Scan for the cell matching the given text and deliver its (x, y) coordinate at center. 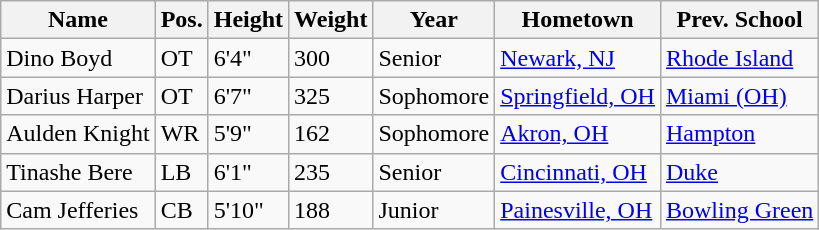
Height (248, 20)
Hometown (578, 20)
Cam Jefferies (78, 210)
Prev. School (739, 20)
Springfield, OH (578, 96)
6'7" (248, 96)
6'1" (248, 172)
Miami (OH) (739, 96)
162 (331, 134)
Year (434, 20)
Dino Boyd (78, 58)
Tinashe Bere (78, 172)
Painesville, OH (578, 210)
Hampton (739, 134)
Bowling Green (739, 210)
Aulden Knight (78, 134)
5'9" (248, 134)
WR (182, 134)
Duke (739, 172)
188 (331, 210)
5'10" (248, 210)
CB (182, 210)
Darius Harper (78, 96)
Junior (434, 210)
LB (182, 172)
Pos. (182, 20)
Name (78, 20)
235 (331, 172)
Newark, NJ (578, 58)
325 (331, 96)
6'4" (248, 58)
Rhode Island (739, 58)
300 (331, 58)
Weight (331, 20)
Cincinnati, OH (578, 172)
Akron, OH (578, 134)
